Return [x, y] of the center of cell containing provided text 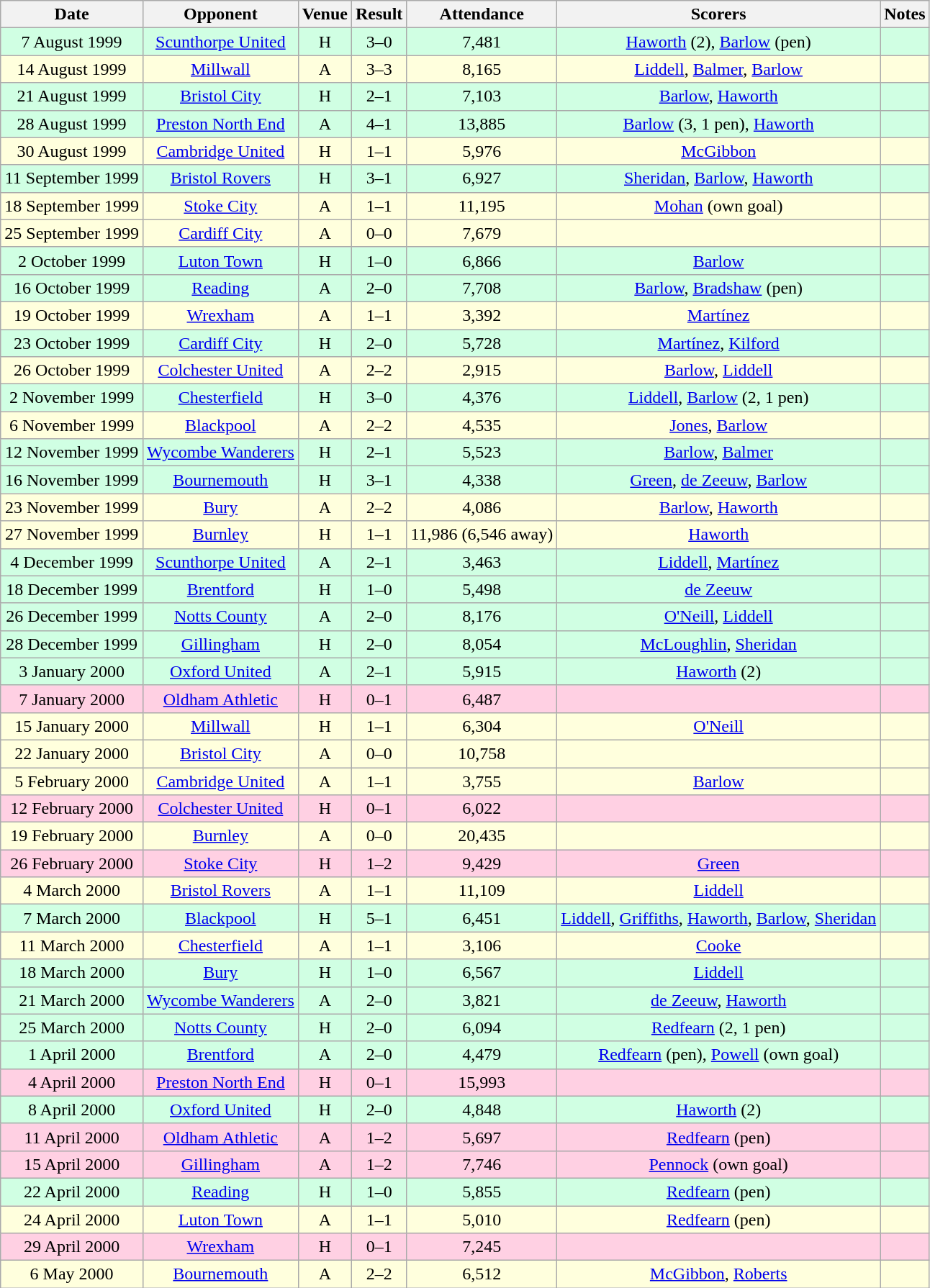
6,567 [482, 973]
6,866 [482, 260]
21 March 2000 [72, 1000]
7,481 [482, 42]
5,697 [482, 1137]
7 August 1999 [72, 42]
19 October 1999 [72, 315]
22 April 2000 [72, 1192]
Liddell, Martínez [718, 562]
4 April 2000 [72, 1082]
7,708 [482, 288]
2 November 1999 [72, 398]
7,679 [482, 233]
9,429 [482, 863]
28 August 1999 [72, 124]
McGibbon, Roberts [718, 1274]
6 November 1999 [72, 425]
3,463 [482, 562]
de Zeeuw, Haworth [718, 1000]
6 May 2000 [72, 1274]
11 September 1999 [72, 178]
6,927 [482, 178]
4,338 [482, 480]
20,435 [482, 836]
McGibbon [718, 151]
5,976 [482, 151]
Jones, Barlow [718, 425]
Barlow (3, 1 pen), Haworth [718, 124]
14 August 1999 [72, 69]
4–1 [379, 124]
16 November 1999 [72, 480]
12 November 1999 [72, 453]
Venue [325, 14]
4,376 [482, 398]
Barlow, Bradshaw (pen) [718, 288]
11 April 2000 [72, 1137]
3,821 [482, 1000]
5 February 2000 [72, 781]
7 January 2000 [72, 699]
Green, de Zeeuw, Barlow [718, 480]
4,086 [482, 507]
Liddell, Balmer, Barlow [718, 69]
24 April 2000 [72, 1220]
Opponent [220, 14]
30 August 1999 [72, 151]
4,848 [482, 1110]
6,451 [482, 918]
O'Neill, Liddell [718, 617]
Sheridan, Barlow, Haworth [718, 178]
5,010 [482, 1220]
Date [72, 14]
4 December 1999 [72, 562]
6,512 [482, 1274]
6,094 [482, 1028]
21 August 1999 [72, 96]
7,746 [482, 1164]
8,165 [482, 69]
18 September 1999 [72, 206]
5,523 [482, 453]
Pennock (own goal) [718, 1164]
5–1 [379, 918]
3 January 2000 [72, 671]
Notes [905, 14]
Green [718, 863]
Mohan (own goal) [718, 206]
15 January 2000 [72, 726]
Result [379, 14]
8,176 [482, 617]
7 March 2000 [72, 918]
18 March 2000 [72, 973]
5,498 [482, 589]
11 March 2000 [72, 945]
3,755 [482, 781]
Cooke [718, 945]
6,304 [482, 726]
25 September 1999 [72, 233]
5,855 [482, 1192]
5,915 [482, 671]
de Zeeuw [718, 589]
4,535 [482, 425]
22 January 2000 [72, 753]
1 April 2000 [72, 1055]
15 April 2000 [72, 1164]
23 November 1999 [72, 507]
Haworth (2), Barlow (pen) [718, 42]
8 April 2000 [72, 1110]
6,022 [482, 809]
23 October 1999 [72, 343]
3–3 [379, 69]
Scorers [718, 14]
Liddell, Barlow (2, 1 pen) [718, 398]
McLoughlin, Sheridan [718, 644]
Attendance [482, 14]
Redfearn (2, 1 pen) [718, 1028]
3,392 [482, 315]
3,106 [482, 945]
26 February 2000 [72, 863]
5,728 [482, 343]
11,986 (6,546 away) [482, 535]
27 November 1999 [72, 535]
7,103 [482, 96]
8,054 [482, 644]
18 December 1999 [72, 589]
10,758 [482, 753]
Martínez [718, 315]
12 February 2000 [72, 809]
2 October 1999 [72, 260]
6,487 [482, 699]
29 April 2000 [72, 1247]
4 March 2000 [72, 891]
7,245 [482, 1247]
19 February 2000 [72, 836]
Martínez, Kilford [718, 343]
26 October 1999 [72, 371]
Liddell, Griffiths, Haworth, Barlow, Sheridan [718, 918]
28 December 1999 [72, 644]
Barlow, Balmer [718, 453]
Redfearn (pen), Powell (own goal) [718, 1055]
25 March 2000 [72, 1028]
Barlow, Liddell [718, 371]
11,195 [482, 206]
Haworth [718, 535]
O'Neill [718, 726]
13,885 [482, 124]
26 December 1999 [72, 617]
15,993 [482, 1082]
16 October 1999 [72, 288]
2,915 [482, 371]
11,109 [482, 891]
4,479 [482, 1055]
